For the text-containing cell, return its midpoint in [x, y] coordinate format. 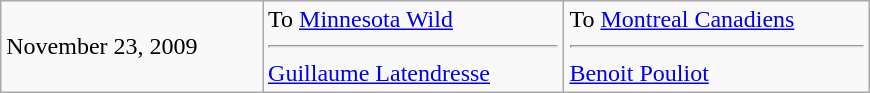
November 23, 2009 [132, 47]
To Montreal CanadiensBenoit Pouliot [716, 47]
To Minnesota WildGuillaume Latendresse [414, 47]
